Return (x, y) of the center of cell containing provided text 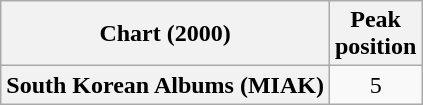
Chart (2000) (166, 34)
5 (375, 85)
South Korean Albums (MIAK) (166, 85)
Peakposition (375, 34)
